Extract the [x, y] coordinate from the center of the cell holding the provided text.  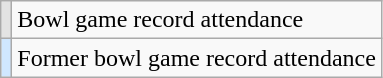
Former bowl game record attendance [197, 58]
Bowl game record attendance [197, 20]
